Extract the (x, y) coordinate from the center of the cell holding the provided text.  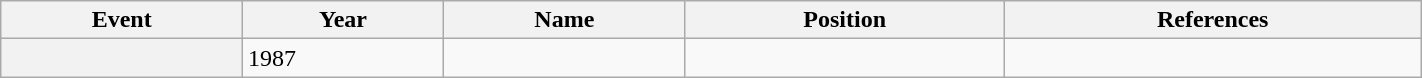
Name (564, 20)
Event (122, 20)
Position (844, 20)
References (1212, 20)
1987 (344, 58)
Year (344, 20)
